Scan for the cell matching the given text and deliver its [x, y] coordinate at center. 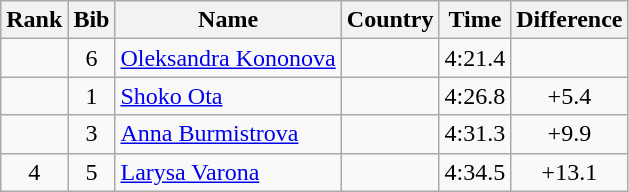
5 [92, 172]
Name [228, 20]
4:21.4 [475, 58]
1 [92, 96]
4 [34, 172]
Difference [570, 20]
Country [390, 20]
Bib [92, 20]
4:31.3 [475, 134]
4:26.8 [475, 96]
Rank [34, 20]
6 [92, 58]
+9.9 [570, 134]
Shoko Ota [228, 96]
4:34.5 [475, 172]
Oleksandra Kononova [228, 58]
Anna Burmistrova [228, 134]
Time [475, 20]
+13.1 [570, 172]
Larysa Varona [228, 172]
3 [92, 134]
+5.4 [570, 96]
